Return the [x, y] coordinate for the center point of the cell that contains the specified text.  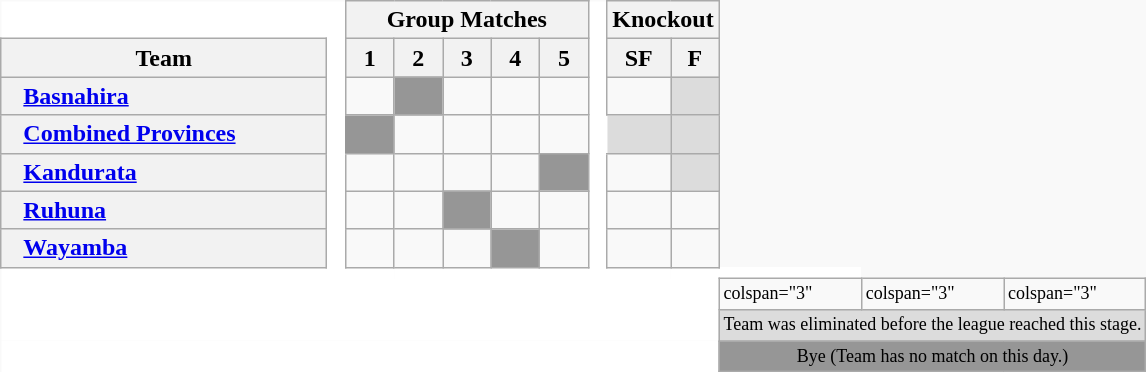
Group Matches [466, 20]
1 [370, 58]
2 [418, 58]
Team [164, 58]
4 [516, 58]
Team was eliminated before the league reached this stage. [932, 324]
3 [466, 58]
Combined Provinces [173, 134]
Ruhuna [173, 210]
Knockout [663, 20]
Basnahira [173, 96]
Wayamba [173, 248]
5 [564, 58]
F [696, 58]
Bye (Team has no match on this day.) [932, 356]
Kandurata [173, 172]
SF [639, 58]
